Locate the cell with the specified text and output its (X, Y) center coordinate. 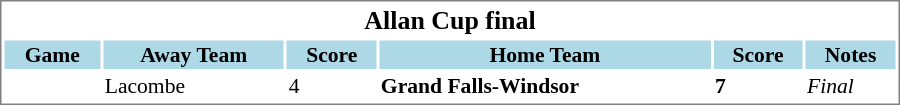
Notes (851, 54)
4 (332, 86)
Grand Falls-Windsor (544, 86)
Allan Cup final (450, 20)
7 (758, 86)
Away Team (194, 54)
Final (851, 86)
Game (52, 54)
Home Team (544, 54)
Lacombe (194, 86)
